Determine the (X, Y) coordinate at the center of the cell enclosing the given text.  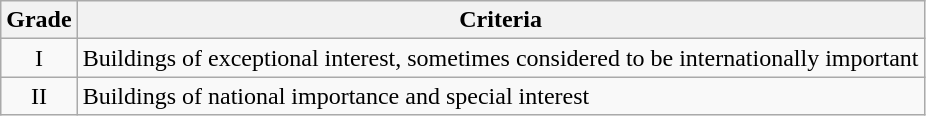
Criteria (500, 20)
Buildings of exceptional interest, sometimes considered to be internationally important (500, 58)
Grade (39, 20)
II (39, 96)
I (39, 58)
Buildings of national importance and special interest (500, 96)
